Identify which cell holds the provided text, then report its (X, Y) central coordinate. 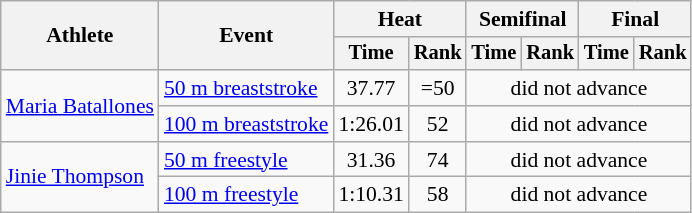
Semifinal (522, 19)
1:10.31 (370, 195)
100 m freestyle (246, 195)
Event (246, 36)
Final (635, 19)
50 m breaststroke (246, 88)
74 (438, 160)
Athlete (80, 36)
31.36 (370, 160)
=50 (438, 88)
58 (438, 195)
50 m freestyle (246, 160)
1:26.01 (370, 124)
Heat (400, 19)
37.77 (370, 88)
100 m breaststroke (246, 124)
Jinie Thompson (80, 178)
Maria Batallones (80, 106)
52 (438, 124)
